Detect which cell encompasses the target text, then output its (x, y) center coordinate. 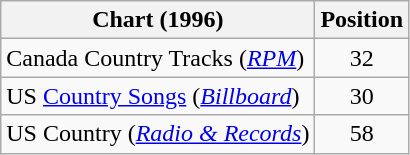
US Country (Radio & Records) (158, 134)
30 (362, 96)
58 (362, 134)
32 (362, 58)
Canada Country Tracks (RPM) (158, 58)
Position (362, 20)
US Country Songs (Billboard) (158, 96)
Chart (1996) (158, 20)
